Pinpoint the cell where the given text exists, returning its (x, y) midpoint coordinate. 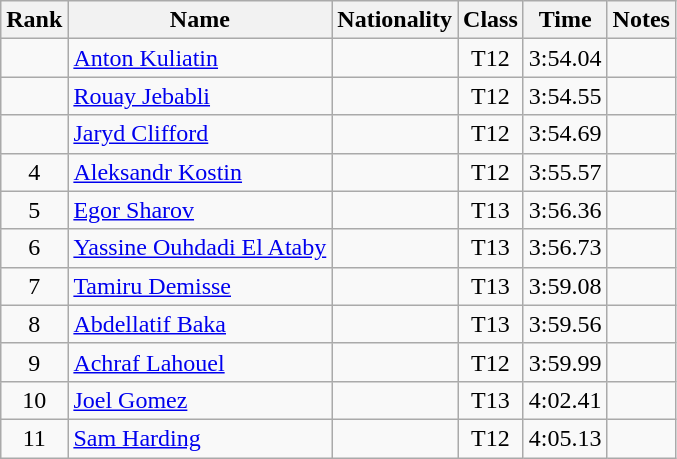
8 (34, 324)
Aleksandr Kostin (200, 172)
Joel Gomez (200, 400)
4:05.13 (565, 438)
Name (200, 20)
9 (34, 362)
5 (34, 210)
Jaryd Clifford (200, 134)
3:59.56 (565, 324)
3:59.08 (565, 286)
Notes (641, 20)
3:55.57 (565, 172)
3:54.04 (565, 58)
Abdellatif Baka (200, 324)
Yassine Ouhdadi El Ataby (200, 248)
Time (565, 20)
3:59.99 (565, 362)
3:56.73 (565, 248)
10 (34, 400)
Anton Kuliatin (200, 58)
4:02.41 (565, 400)
3:56.36 (565, 210)
Egor Sharov (200, 210)
Sam Harding (200, 438)
Nationality (395, 20)
Tamiru Demisse (200, 286)
Class (491, 20)
4 (34, 172)
7 (34, 286)
11 (34, 438)
3:54.69 (565, 134)
3:54.55 (565, 96)
6 (34, 248)
Rouay Jebabli (200, 96)
Rank (34, 20)
Achraf Lahouel (200, 362)
